Provide the [x, y] coordinate of the cell's center where the given text is located.  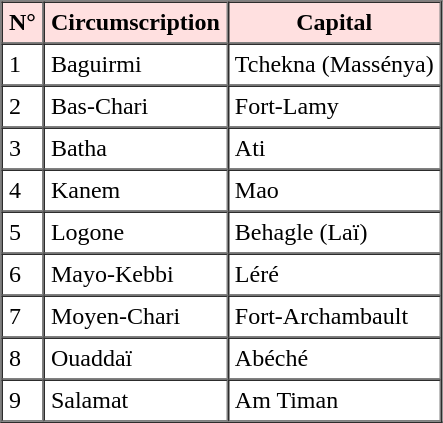
Capital [334, 23]
Salamat [135, 401]
7 [23, 317]
Moyen-Chari [135, 317]
Kanem [135, 191]
Circumscription [135, 23]
9 [23, 401]
Abéché [334, 359]
4 [23, 191]
Batha [135, 149]
Tchekna (Massénya) [334, 65]
Mayo-Kebbi [135, 275]
Am Timan [334, 401]
Ouaddaï [135, 359]
1 [23, 65]
Bas-Chari [135, 107]
8 [23, 359]
Fort-Lamy [334, 107]
Baguirmi [135, 65]
6 [23, 275]
2 [23, 107]
Mao [334, 191]
N° [23, 23]
Léré [334, 275]
Logone [135, 233]
Ati [334, 149]
5 [23, 233]
Fort-Archambault [334, 317]
3 [23, 149]
Behagle (Laï) [334, 233]
